Provide the (X, Y) coordinate of the cell's center where the given text is located.  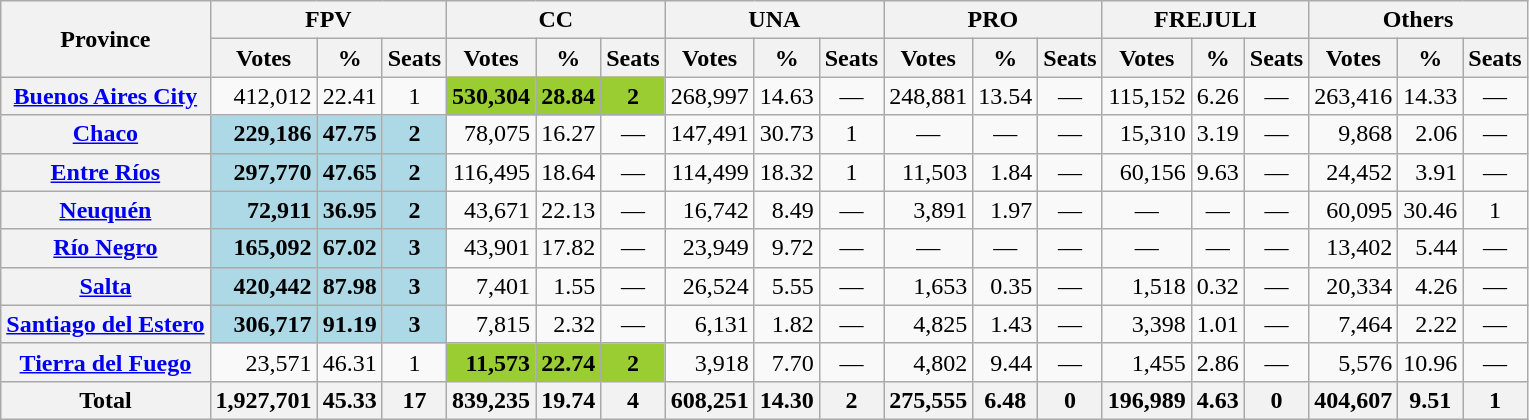
Santiago del Estero (106, 324)
22.13 (568, 210)
608,251 (710, 400)
Tierra del Fuego (106, 362)
115,152 (1146, 96)
2.86 (1218, 362)
13.54 (1006, 96)
67.02 (350, 248)
1,455 (1146, 362)
87.98 (350, 286)
43,901 (492, 248)
1.55 (568, 286)
Chaco (106, 134)
2.06 (1430, 134)
9.44 (1006, 362)
6,131 (710, 324)
47.75 (350, 134)
22.74 (568, 362)
9,868 (1354, 134)
24,452 (1354, 172)
263,416 (1354, 96)
1,927,701 (264, 400)
FPV (328, 20)
Total (106, 400)
4.26 (1430, 286)
4,802 (928, 362)
147,491 (710, 134)
404,607 (1354, 400)
1.43 (1006, 324)
3,918 (710, 362)
18.64 (568, 172)
165,092 (264, 248)
116,495 (492, 172)
412,012 (264, 96)
3.91 (1430, 172)
0.32 (1218, 286)
7.70 (786, 362)
23,949 (710, 248)
15,310 (1146, 134)
91.19 (350, 324)
7,464 (1354, 324)
268,997 (710, 96)
14.30 (786, 400)
4,825 (928, 324)
420,442 (264, 286)
297,770 (264, 172)
6.48 (1006, 400)
2.22 (1430, 324)
3,891 (928, 210)
Others (1418, 20)
46.31 (350, 362)
36.95 (350, 210)
16.27 (568, 134)
30.46 (1430, 210)
8.49 (786, 210)
UNA (774, 20)
45.33 (350, 400)
28.84 (568, 96)
248,881 (928, 96)
Entre Ríos (106, 172)
0.35 (1006, 286)
530,304 (492, 96)
1,653 (928, 286)
7,401 (492, 286)
11,503 (928, 172)
7,815 (492, 324)
23,571 (264, 362)
Salta (106, 286)
FREJULI (1206, 20)
17 (414, 400)
PRO (994, 20)
Buenos Aires City (106, 96)
10.96 (1430, 362)
275,555 (928, 400)
229,186 (264, 134)
Río Negro (106, 248)
47.65 (350, 172)
5,576 (1354, 362)
1.01 (1218, 324)
1.82 (786, 324)
9.63 (1218, 172)
60,156 (1146, 172)
1.84 (1006, 172)
2.32 (568, 324)
5.55 (786, 286)
114,499 (710, 172)
30.73 (786, 134)
17.82 (568, 248)
6.26 (1218, 96)
CC (556, 20)
196,989 (1146, 400)
43,671 (492, 210)
5.44 (1430, 248)
14.33 (1430, 96)
16,742 (710, 210)
3,398 (1146, 324)
4.63 (1218, 400)
18.32 (786, 172)
72,911 (264, 210)
60,095 (1354, 210)
9.51 (1430, 400)
1.97 (1006, 210)
11,573 (492, 362)
14.63 (786, 96)
306,717 (264, 324)
78,075 (492, 134)
22.41 (350, 96)
26,524 (710, 286)
13,402 (1354, 248)
839,235 (492, 400)
4 (633, 400)
3.19 (1218, 134)
19.74 (568, 400)
Neuquén (106, 210)
9.72 (786, 248)
Province (106, 39)
20,334 (1354, 286)
1,518 (1146, 286)
